Detect which cell encompasses the target text, then output its (X, Y) center coordinate. 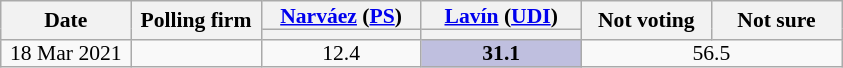
18 Mar 2021 (66, 53)
12.4 (341, 53)
Lavín (UDI) (501, 15)
Not sure (776, 20)
31.1 (501, 53)
Date (66, 20)
56.5 (711, 53)
Not voting (646, 20)
Polling firm (196, 20)
Narváez (PS) (341, 15)
